Determine the (X, Y) coordinate at the center of the cell enclosing the given text.  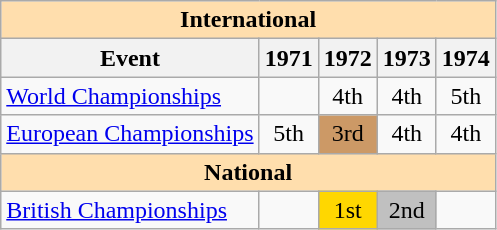
British Championships (130, 210)
3rd (348, 134)
World Championships (130, 96)
1st (348, 210)
European Championships (130, 134)
International (248, 20)
1971 (288, 58)
1972 (348, 58)
2nd (406, 210)
1974 (466, 58)
Event (130, 58)
National (248, 172)
1973 (406, 58)
